Capture the cell that displays the provided text and extract its [x, y] central coordinate. 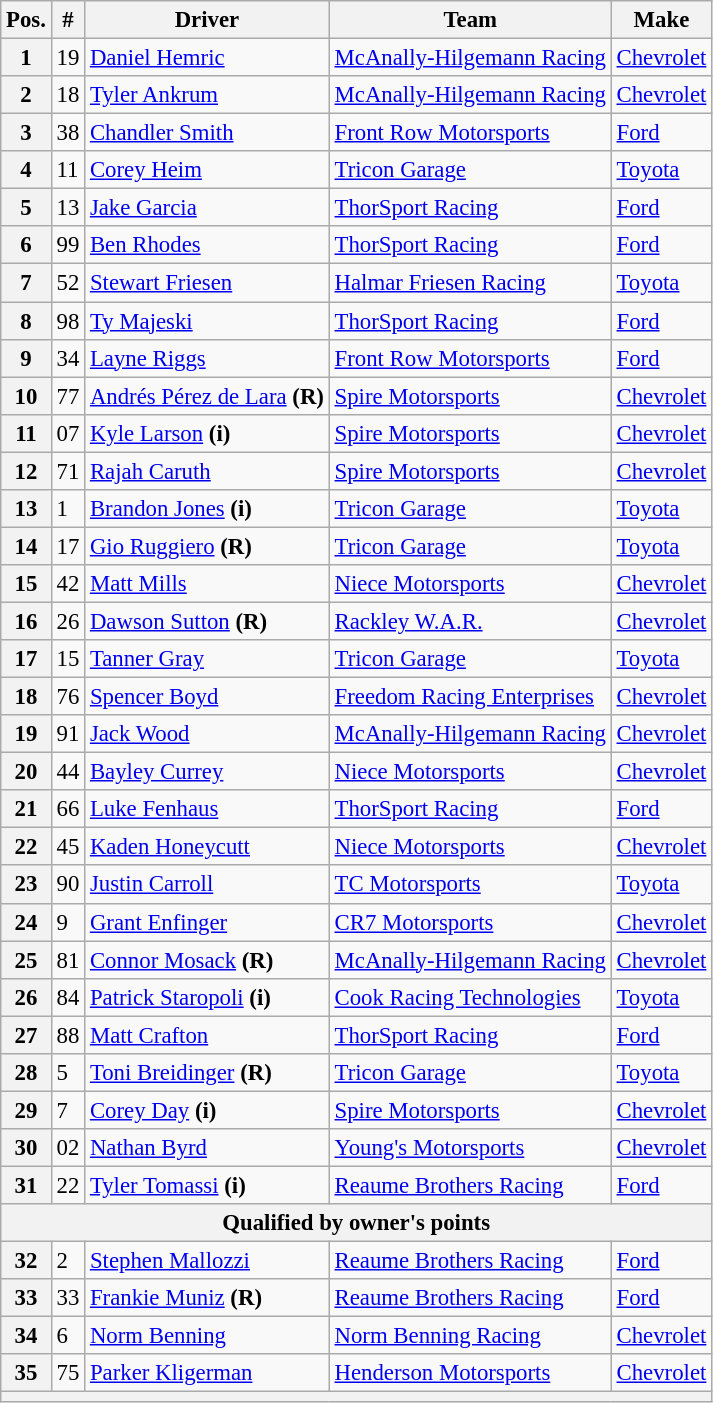
Spencer Boyd [208, 697]
Kyle Larson (i) [208, 433]
Halmar Friesen Racing [470, 283]
29 [26, 1110]
Ty Majeski [208, 321]
Bayley Currey [208, 772]
Kaden Honeycutt [208, 847]
4 [26, 170]
66 [68, 809]
8 [26, 321]
Matt Mills [208, 584]
27 [26, 1035]
Norm Benning Racing [470, 1336]
Corey Heim [208, 170]
Matt Crafton [208, 1035]
# [68, 20]
90 [68, 885]
23 [26, 885]
99 [68, 245]
81 [68, 960]
98 [68, 321]
Layne Riggs [208, 358]
28 [26, 1073]
44 [68, 772]
Frankie Muniz (R) [208, 1298]
Dawson Sutton (R) [208, 621]
Driver [208, 20]
38 [68, 133]
Qualified by owner's points [356, 1223]
35 [26, 1373]
Corey Day (i) [208, 1110]
Stephen Mallozzi [208, 1261]
Henderson Motorsports [470, 1373]
32 [26, 1261]
Nathan Byrd [208, 1148]
Freedom Racing Enterprises [470, 697]
77 [68, 396]
Connor Mosack (R) [208, 960]
Justin Carroll [208, 885]
Luke Fenhaus [208, 809]
3 [26, 133]
Andrés Pérez de Lara (R) [208, 396]
Rajah Caruth [208, 471]
Make [661, 20]
45 [68, 847]
Chandler Smith [208, 133]
30 [26, 1148]
52 [68, 283]
20 [26, 772]
CR7 Motorsports [470, 922]
16 [26, 621]
Tyler Ankrum [208, 95]
Young's Motorsports [470, 1148]
21 [26, 809]
31 [26, 1185]
76 [68, 697]
Tanner Gray [208, 659]
Jack Wood [208, 734]
42 [68, 584]
84 [68, 997]
Norm Benning [208, 1336]
25 [26, 960]
Gio Ruggiero (R) [208, 546]
Patrick Staropoli (i) [208, 997]
Brandon Jones (i) [208, 509]
Parker Kligerman [208, 1373]
Pos. [26, 20]
14 [26, 546]
88 [68, 1035]
Cook Racing Technologies [470, 997]
Stewart Friesen [208, 283]
Grant Enfinger [208, 922]
Toni Breidinger (R) [208, 1073]
71 [68, 471]
TC Motorsports [470, 885]
Jake Garcia [208, 208]
Ben Rhodes [208, 245]
91 [68, 734]
75 [68, 1373]
Rackley W.A.R. [470, 621]
24 [26, 922]
Team [470, 20]
02 [68, 1148]
07 [68, 433]
10 [26, 396]
12 [26, 471]
Daniel Hemric [208, 58]
Tyler Tomassi (i) [208, 1185]
